Pinpoint the cell where the given text exists, returning its (x, y) midpoint coordinate. 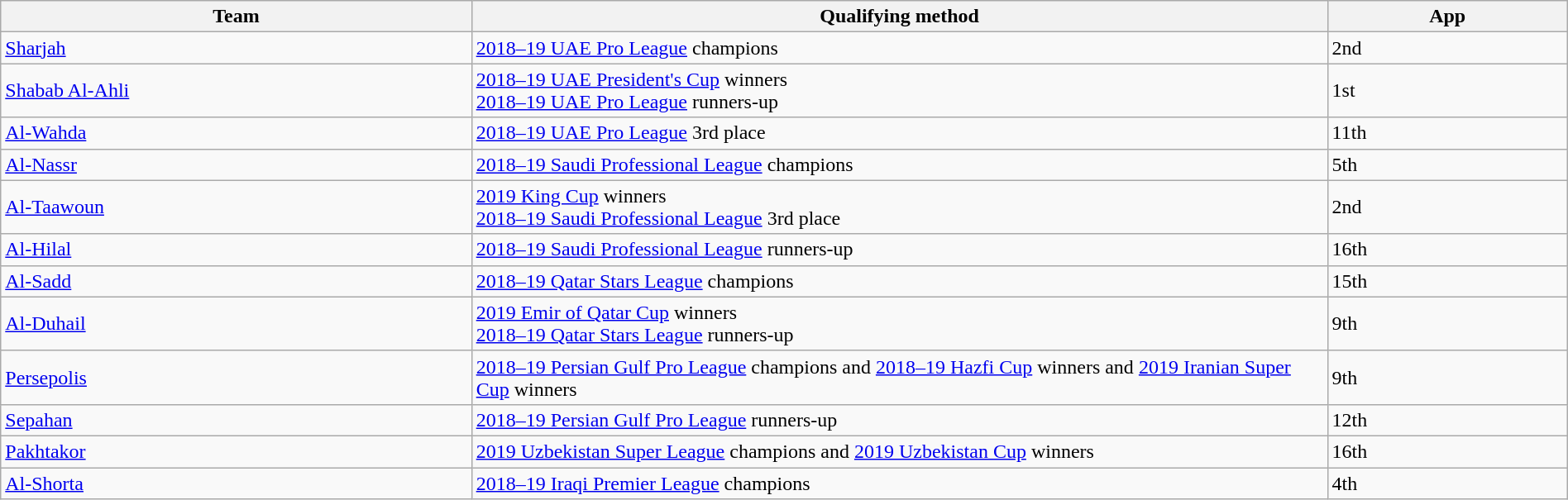
12th (1447, 420)
Al-Wahda (237, 133)
1st (1447, 91)
2019 King Cup winners2018–19 Saudi Professional League 3rd place (900, 207)
Al-Duhail (237, 324)
2018–19 Saudi Professional League champions (900, 164)
Sharjah (237, 48)
Qualifying method (900, 17)
Shabab Al-Ahli (237, 91)
15th (1447, 281)
2018–19 Saudi Professional League runners-up (900, 250)
2019 Uzbekistan Super League champions and 2019 Uzbekistan Cup winners (900, 451)
4th (1447, 483)
Pakhtakor (237, 451)
Sepahan (237, 420)
Al-Taawoun (237, 207)
Al-Shorta (237, 483)
Persepolis (237, 377)
11th (1447, 133)
5th (1447, 164)
2018–19 UAE Pro League champions (900, 48)
2018–19 Persian Gulf Pro League champions and 2018–19 Hazfi Cup winners and 2019 Iranian Super Cup winners (900, 377)
2018–19 Persian Gulf Pro League runners-up (900, 420)
Al-Hilal (237, 250)
2019 Emir of Qatar Cup winners2018–19 Qatar Stars League runners-up (900, 324)
App (1447, 17)
Team (237, 17)
2018–19 UAE President's Cup winners2018–19 UAE Pro League runners-up (900, 91)
2018–19 Qatar Stars League champions (900, 281)
2018–19 UAE Pro League 3rd place (900, 133)
Al-Sadd (237, 281)
Al-Nassr (237, 164)
2018–19 Iraqi Premier League champions (900, 483)
